Detect which cell encompasses the target text, then output its (x, y) center coordinate. 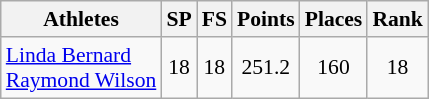
FS (214, 19)
SP (178, 19)
251.2 (266, 68)
Points (266, 19)
Places (334, 19)
Athletes (82, 19)
Rank (398, 19)
Linda BernardRaymond Wilson (82, 68)
160 (334, 68)
